Find where the given text appears and provide that cell's center as (x, y) coordinate. 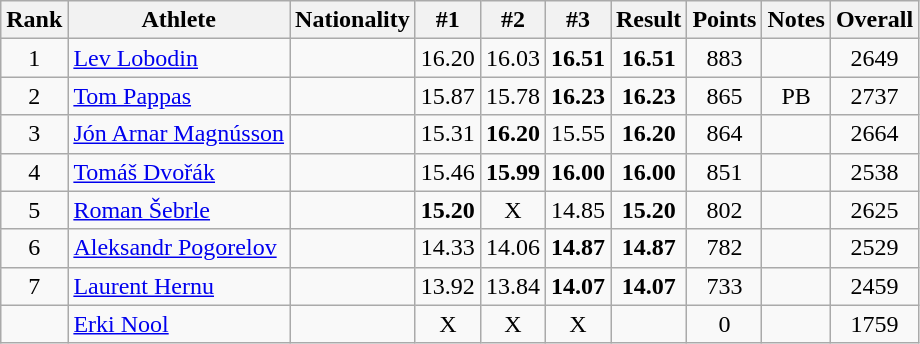
15.55 (578, 134)
13.92 (448, 286)
6 (34, 248)
3 (34, 134)
2737 (874, 96)
13.84 (512, 286)
864 (724, 134)
802 (724, 210)
Laurent Hernu (179, 286)
883 (724, 58)
2664 (874, 134)
Aleksandr Pogorelov (179, 248)
Nationality (353, 20)
14.85 (578, 210)
Roman Šebrle (179, 210)
733 (724, 286)
#2 (512, 20)
0 (724, 324)
Tom Pappas (179, 96)
2649 (874, 58)
865 (724, 96)
2 (34, 96)
1 (34, 58)
1759 (874, 324)
Result (648, 20)
#3 (578, 20)
15.99 (512, 172)
PB (796, 96)
Jón Arnar Magnússon (179, 134)
Rank (34, 20)
14.33 (448, 248)
4 (34, 172)
2625 (874, 210)
15.87 (448, 96)
15.31 (448, 134)
15.46 (448, 172)
2538 (874, 172)
Lev Lobodin (179, 58)
Tomáš Dvořák (179, 172)
16.03 (512, 58)
782 (724, 248)
Erki Nool (179, 324)
2459 (874, 286)
Athlete (179, 20)
7 (34, 286)
Notes (796, 20)
14.06 (512, 248)
Overall (874, 20)
5 (34, 210)
851 (724, 172)
2529 (874, 248)
#1 (448, 20)
Points (724, 20)
15.78 (512, 96)
